Return [X, Y] of the center of cell containing provided text 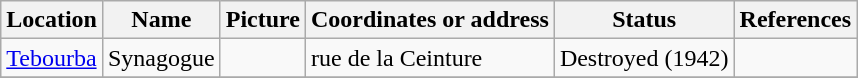
Coordinates or address [430, 20]
References [796, 20]
Destroyed (1942) [644, 58]
Name [161, 20]
rue de la Ceinture [430, 58]
Tebourba [52, 58]
Picture [262, 20]
Location [52, 20]
Synagogue [161, 58]
Status [644, 20]
